For the text-containing cell, return its midpoint in (x, y) coordinate format. 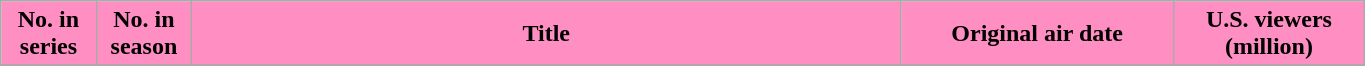
Title (546, 34)
No. inseason (144, 34)
No. inseries (48, 34)
U.S. viewers(million) (1268, 34)
Original air date (1038, 34)
